From the cell containing the given text, extract its center point as (x, y) coordinate. 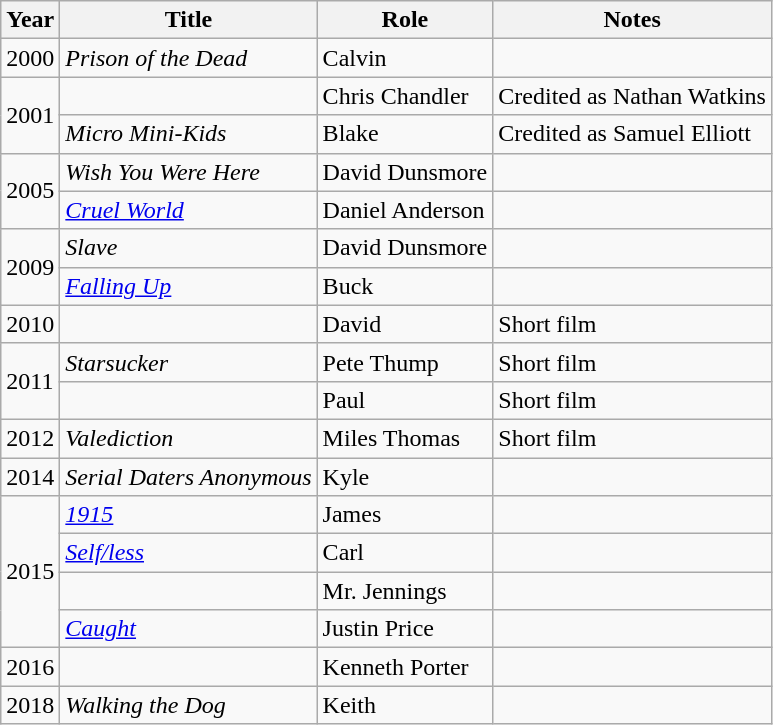
Serial Daters Anonymous (188, 477)
2010 (30, 324)
Micro Mini-Kids (188, 134)
Falling Up (188, 286)
Calvin (405, 58)
Paul (405, 400)
Wish You Were Here (188, 172)
Daniel Anderson (405, 210)
Title (188, 20)
Pete Thump (405, 362)
Slave (188, 248)
1915 (188, 515)
2015 (30, 572)
Self/less (188, 553)
Valediction (188, 438)
Prison of the Dead (188, 58)
Blake (405, 134)
2011 (30, 381)
Justin Price (405, 629)
2016 (30, 667)
2005 (30, 191)
Cruel World (188, 210)
Carl (405, 553)
James (405, 515)
David (405, 324)
Chris Chandler (405, 96)
Miles Thomas (405, 438)
Kyle (405, 477)
2018 (30, 705)
Notes (632, 20)
2014 (30, 477)
Mr. Jennings (405, 591)
Credited as Nathan Watkins (632, 96)
Walking the Dog (188, 705)
Kenneth Porter (405, 667)
2012 (30, 438)
Credited as Samuel Elliott (632, 134)
Starsucker (188, 362)
Caught (188, 629)
2000 (30, 58)
Year (30, 20)
Buck (405, 286)
Role (405, 20)
Keith (405, 705)
2001 (30, 115)
2009 (30, 267)
